Capture the cell that displays the provided text and extract its (X, Y) central coordinate. 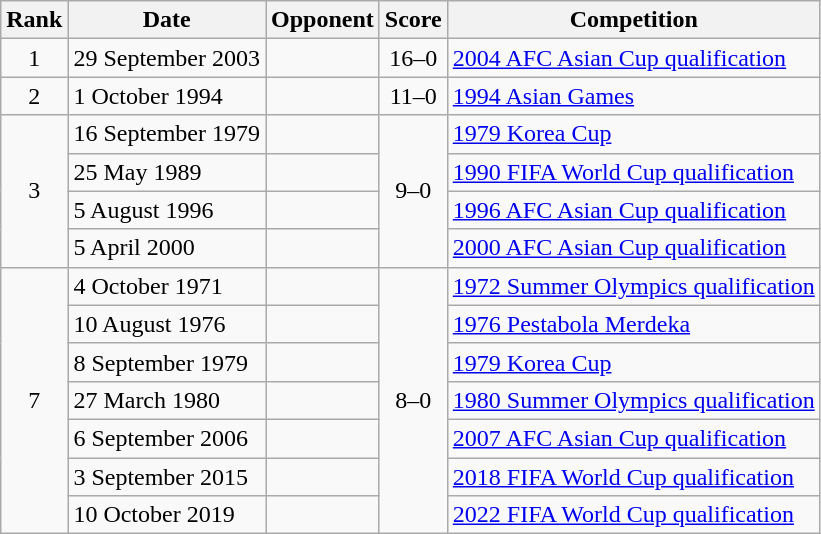
27 March 1980 (167, 400)
Opponent (323, 20)
7 (34, 400)
2022 FIFA World Cup qualification (634, 515)
Score (413, 20)
1 October 1994 (167, 96)
10 October 2019 (167, 515)
29 September 2003 (167, 58)
4 October 1971 (167, 286)
5 April 2000 (167, 248)
2018 FIFA World Cup qualification (634, 477)
3 September 2015 (167, 477)
16 September 1979 (167, 134)
16–0 (413, 58)
1990 FIFA World Cup qualification (634, 172)
11–0 (413, 96)
2 (34, 96)
9–0 (413, 191)
2000 AFC Asian Cup qualification (634, 248)
1980 Summer Olympics qualification (634, 400)
Rank (34, 20)
5 August 1996 (167, 210)
8 September 1979 (167, 362)
1996 AFC Asian Cup qualification (634, 210)
10 August 1976 (167, 324)
1 (34, 58)
8–0 (413, 400)
Competition (634, 20)
1972 Summer Olympics qualification (634, 286)
1994 Asian Games (634, 96)
2004 AFC Asian Cup qualification (634, 58)
2007 AFC Asian Cup qualification (634, 438)
1976 Pestabola Merdeka (634, 324)
25 May 1989 (167, 172)
Date (167, 20)
3 (34, 191)
6 September 2006 (167, 438)
